Identify which cell holds the provided text, then report its [X, Y] central coordinate. 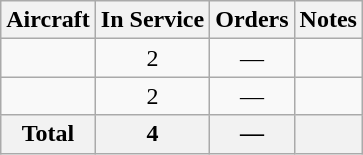
Orders [252, 20]
Notes [328, 20]
Total [48, 134]
In Service [152, 20]
4 [152, 134]
Aircraft [48, 20]
